Return (X, Y) of the center of cell containing provided text 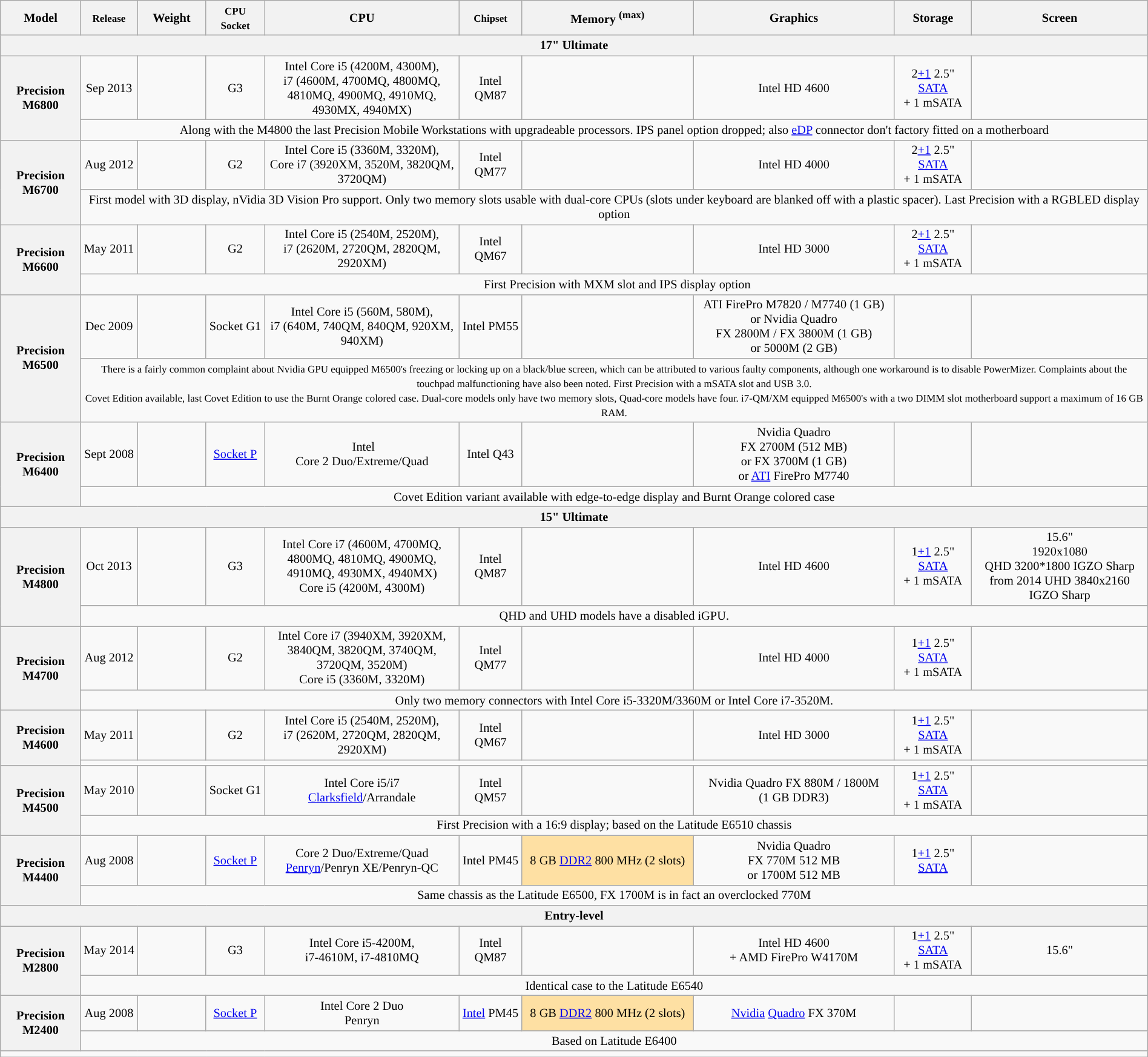
First Precision with MXM slot and IPS display option (614, 284)
15.6" (1060, 950)
Intel Core i7 (4600M, 4700MQ, 4800MQ, 4810MQ, 4900MQ, 4910MQ, 4930MX, 4940MX)Core i5 (4200M, 4300M) (362, 566)
Entry-level (574, 915)
15.6" 1920x1080 QHD 3200*1800 IGZO Sharp from 2014 UHD 3840x2160 IGZO Sharp (1060, 566)
Graphics (793, 18)
Storage (933, 18)
May 2014 (109, 950)
Precision M6600 (41, 259)
Sept 2008 (109, 454)
Intel Core i5-4200M, i7-4610M, i7-4810MQ (362, 950)
15" Ultimate (574, 517)
Intel QM57 (490, 790)
Precision M6700 (41, 182)
Precision M4600 (41, 738)
Oct 2013 (109, 566)
First Precision with a 16:9 display; based on the Latitude E6510 chassis (614, 825)
17" Ultimate (574, 45)
Same chassis as the Latitude E6500, FX 1700M is in fact an overclocked 770M (614, 895)
Precision M6500 (41, 359)
Precision M4400 (41, 870)
Intel Q43 (490, 454)
Memory (max) (607, 18)
Precision M4700 (41, 668)
Release (109, 18)
Based on Latitude E6400 (614, 1041)
Nvidia Quadro FX 880M / 1800M (1 GB DDR3) (793, 790)
IntelCore 2 Duo/Extreme/Quad (362, 454)
Covet Edition variant available with edge-to-edge display and Burnt Orange colored case (614, 497)
CPU Socket (235, 18)
Core 2 Duo/Extreme/QuadPenryn/Penryn XE/Penryn-QC (362, 860)
Intel Core i5 (4200M, 4300M),i7 (4600M, 4700MQ, 4800MQ, 4810MQ, 4900MQ, 4910MQ, 4930MX, 4940MX) (362, 88)
Nvidia QuadroFX 2700M (512 MB)or FX 3700M (1 GB)or ATI FirePro M7740 (793, 454)
May 2010 (109, 790)
Precision M4800 (41, 577)
Nvidia QuadroFX 770M 512 MBor 1700M 512 MB (793, 860)
QHD and UHD models have a disabled iGPU. (614, 616)
Screen (1060, 18)
Intel Core i5/i7 Clarksfield/Arrandale (362, 790)
Weight (172, 18)
Intel Core 2 DuoPenryn (362, 1013)
Chipset (490, 18)
Nvidia Quadro FX 370M (793, 1013)
Precision M6400 (41, 464)
CPU (362, 18)
Dec 2009 (109, 326)
Intel HD 4600 + AMD FirePro W4170M (793, 950)
Model (41, 18)
Only two memory connectors with Intel Core i5-3320M/3360M or Intel Core i7-3520M. (614, 700)
Precision M4500 (41, 801)
Sep 2013 (109, 88)
Identical case to the Latitude E6540 (614, 986)
Intel Core i5 (560M, 580M),i7 (640M, 740QM, 840QM, 920XM, 940XM) (362, 326)
Precision M2800 (41, 961)
Precision M2400 (41, 1022)
Precision M6800 (41, 98)
Intel Core i5 (3360M, 3320M),Core i7 (3920XM, 3520M, 3820QM, 3720QM) (362, 165)
Intel Core i7 (3940XM, 3920XM, 3840QM, 3820QM, 3740QM, 3720QM, 3520M) Core i5 (3360M, 3320M) (362, 658)
ATI FirePro M7820 / M7740 (1 GB)or Nvidia QuadroFX 2800M / FX 3800M (1 GB)or 5000M (2 GB) (793, 326)
1+1 2.5" SATA (933, 860)
Intel PM55 (490, 326)
